Find where the given text appears and provide that cell's center as (X, Y) coordinate. 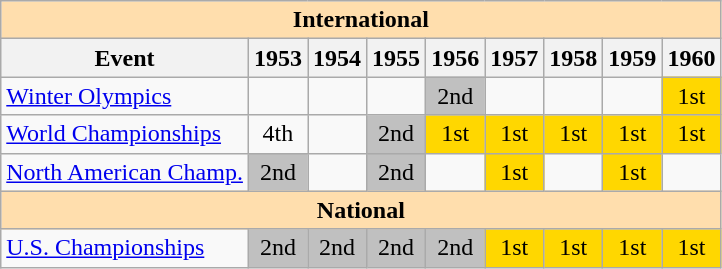
1954 (338, 58)
North American Champ. (125, 172)
1960 (692, 58)
1955 (396, 58)
1958 (574, 58)
1956 (456, 58)
Winter Olympics (125, 96)
Event (125, 58)
1953 (278, 58)
International (361, 20)
World Championships (125, 134)
4th (278, 134)
U.S. Championships (125, 248)
1957 (514, 58)
National (361, 210)
1959 (632, 58)
